Extract the (X, Y) coordinate from the center of the cell holding the provided text.  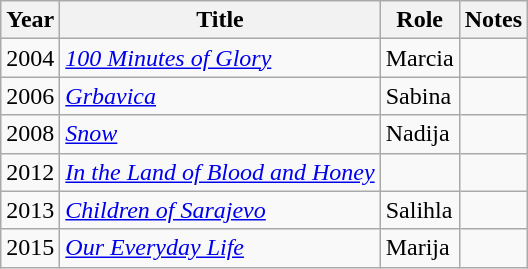
Salihla (420, 210)
Year (30, 20)
Children of Sarajevo (220, 210)
2008 (30, 134)
2004 (30, 58)
Sabina (420, 96)
2015 (30, 248)
2013 (30, 210)
Title (220, 20)
100 Minutes of Glory (220, 58)
2006 (30, 96)
Our Everyday Life (220, 248)
Notes (493, 20)
Nadija (420, 134)
Marcia (420, 58)
Snow (220, 134)
2012 (30, 172)
Grbavica (220, 96)
Role (420, 20)
In the Land of Blood and Honey (220, 172)
Marija (420, 248)
